Return the (x, y) coordinate for the center point of the cell that contains the specified text.  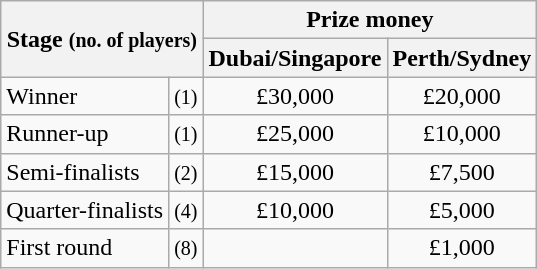
£5,000 (462, 210)
(8) (186, 248)
£25,000 (295, 134)
Prize money (370, 20)
(4) (186, 210)
Quarter-finalists (85, 210)
£1,000 (462, 248)
£30,000 (295, 96)
Perth/Sydney (462, 58)
Winner (85, 96)
Dubai/Singapore (295, 58)
£15,000 (295, 172)
£20,000 (462, 96)
Runner-up (85, 134)
Semi-finalists (85, 172)
First round (85, 248)
(2) (186, 172)
Stage (no. of players) (102, 39)
£7,500 (462, 172)
